Find where the given text appears and provide that cell's center as (X, Y) coordinate. 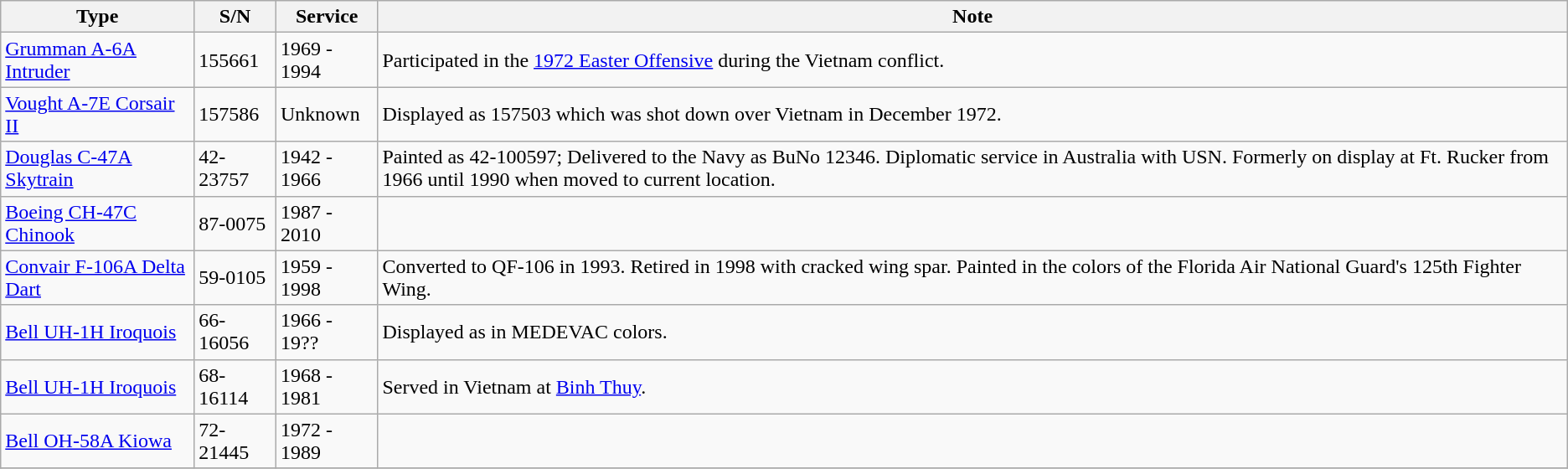
Unknown (327, 114)
1959 - 1998 (327, 278)
Converted to QF-106 in 1993. Retired in 1998 with cracked wing spar. Painted in the colors of the Florida Air National Guard's 125th Fighter Wing. (972, 278)
59-0105 (235, 278)
68-16114 (235, 387)
S/N (235, 17)
Convair F-106A Delta Dart (97, 278)
1968 - 1981 (327, 387)
Type (97, 17)
Boeing CH-47C Chinook (97, 223)
Served in Vietnam at Binh Thuy. (972, 387)
1987 - 2010 (327, 223)
Displayed as 157503 which was shot down over Vietnam in December 1972. (972, 114)
66-16056 (235, 332)
1966 - 19?? (327, 332)
Vought A-7E Corsair II (97, 114)
1972 - 1989 (327, 441)
1969 - 1994 (327, 60)
Note (972, 17)
157586 (235, 114)
Service (327, 17)
Displayed as in MEDEVAC colors. (972, 332)
Participated in the 1972 Easter Offensive during the Vietnam conflict. (972, 60)
42-23757 (235, 169)
72-21445 (235, 441)
Douglas C-47A Skytrain (97, 169)
Bell OH-58A Kiowa (97, 441)
155661 (235, 60)
1942 - 1966 (327, 169)
Grumman A-6A Intruder (97, 60)
87-0075 (235, 223)
